Return (X, Y) of the center of cell containing provided text 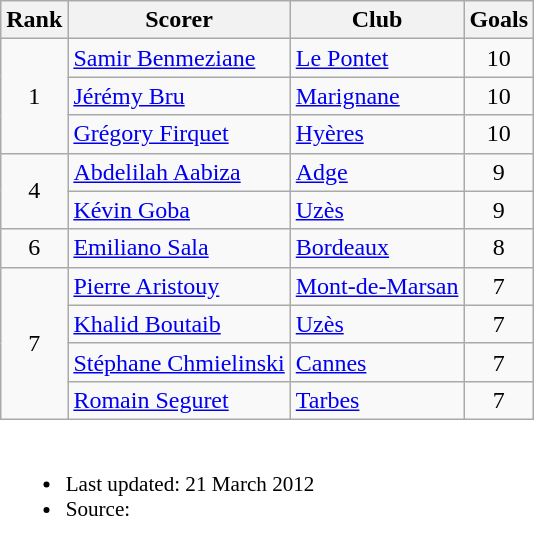
Abdelilah Aabiza (179, 172)
Jérémy Bru (179, 96)
1 (34, 96)
Rank (34, 20)
Le Pontet (377, 58)
Samir Benmeziane (179, 58)
Goals (499, 20)
Stéphane Chmielinski (179, 362)
Bordeaux (377, 248)
Tarbes (377, 400)
Last updated: 21 March 2012Source: (268, 484)
Khalid Boutaib (179, 324)
6 (34, 248)
Kévin Goba (179, 210)
Adge (377, 172)
Hyères (377, 134)
Marignane (377, 96)
Romain Seguret (179, 400)
4 (34, 191)
Club (377, 20)
Cannes (377, 362)
Pierre Aristouy (179, 286)
Emiliano Sala (179, 248)
8 (499, 248)
Scorer (179, 20)
Mont-de-Marsan (377, 286)
Grégory Firquet (179, 134)
